Determine the (X, Y) coordinate at the center of the cell enclosing the given text.  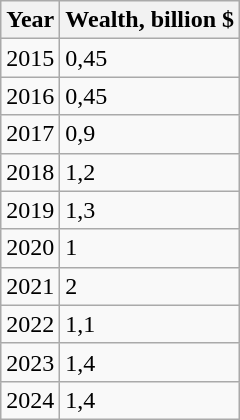
2015 (30, 58)
2019 (30, 210)
1 (150, 248)
2024 (30, 400)
Wealth, billion $ (150, 20)
Year (30, 20)
1,3 (150, 210)
2 (150, 286)
0,9 (150, 134)
2022 (30, 324)
2016 (30, 96)
2021 (30, 286)
1,1 (150, 324)
2017 (30, 134)
2018 (30, 172)
2023 (30, 362)
2020 (30, 248)
1,2 (150, 172)
